Locate the cell with the specified text and output its [x, y] center coordinate. 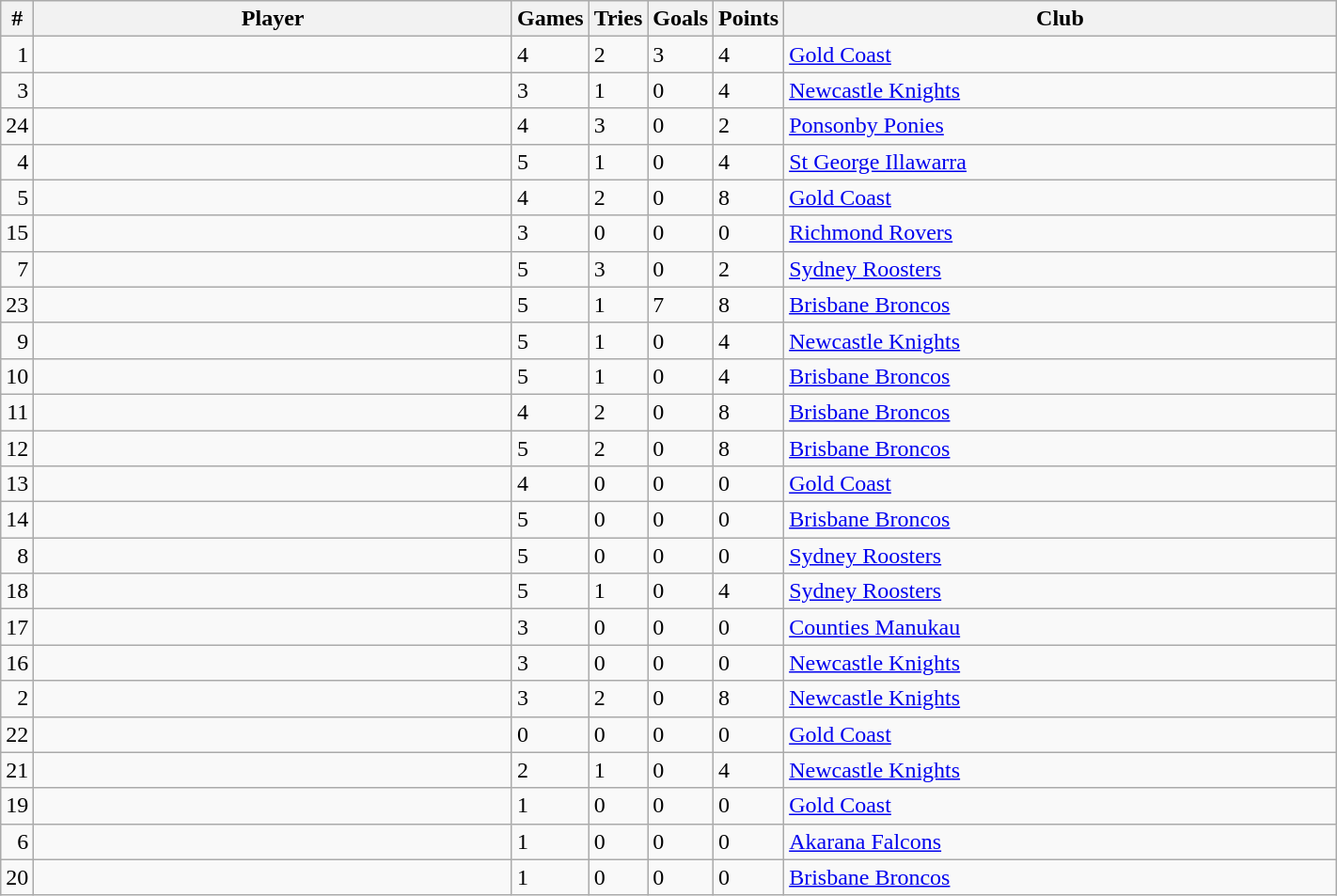
20 [17, 877]
Club [1061, 19]
Player [273, 19]
6 [17, 841]
St George Illawarra [1061, 162]
Points [748, 19]
Richmond Rovers [1061, 233]
10 [17, 376]
24 [17, 126]
Games [550, 19]
11 [17, 412]
9 [17, 340]
13 [17, 484]
Akarana Falcons [1061, 841]
Ponsonby Ponies [1061, 126]
17 [17, 627]
15 [17, 233]
# [17, 19]
14 [17, 520]
16 [17, 663]
Counties Manukau [1061, 627]
19 [17, 806]
Goals [681, 19]
22 [17, 734]
21 [17, 770]
23 [17, 305]
Tries [619, 19]
12 [17, 448]
18 [17, 591]
